Detect which cell encompasses the target text, then output its (X, Y) center coordinate. 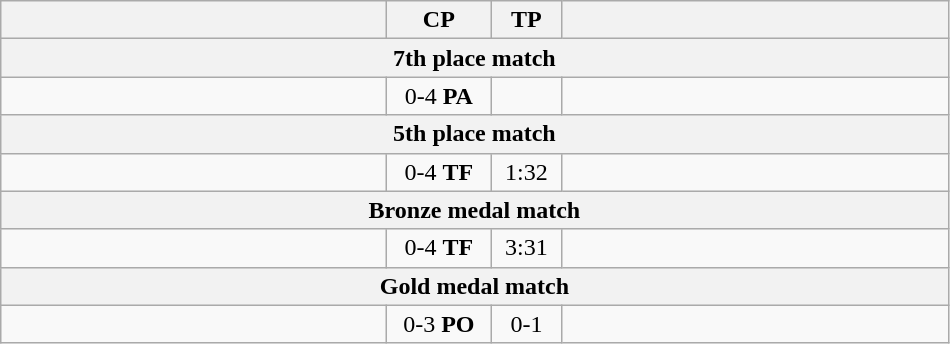
0-4 PA (439, 96)
TP (526, 20)
0-1 (526, 324)
Gold medal match (474, 286)
CP (439, 20)
3:31 (526, 248)
7th place match (474, 58)
5th place match (474, 134)
Bronze medal match (474, 210)
0-3 PO (439, 324)
1:32 (526, 172)
